Identify which cell holds the provided text, then report its [X, Y] central coordinate. 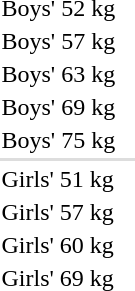
Boys' 63 kg [58, 74]
Girls' 57 kg [58, 212]
Boys' 57 kg [58, 41]
Girls' 60 kg [58, 245]
Boys' 69 kg [58, 107]
Girls' 51 kg [58, 179]
Boys' 75 kg [58, 140]
